From the cell containing the given text, extract its center point as [x, y] coordinate. 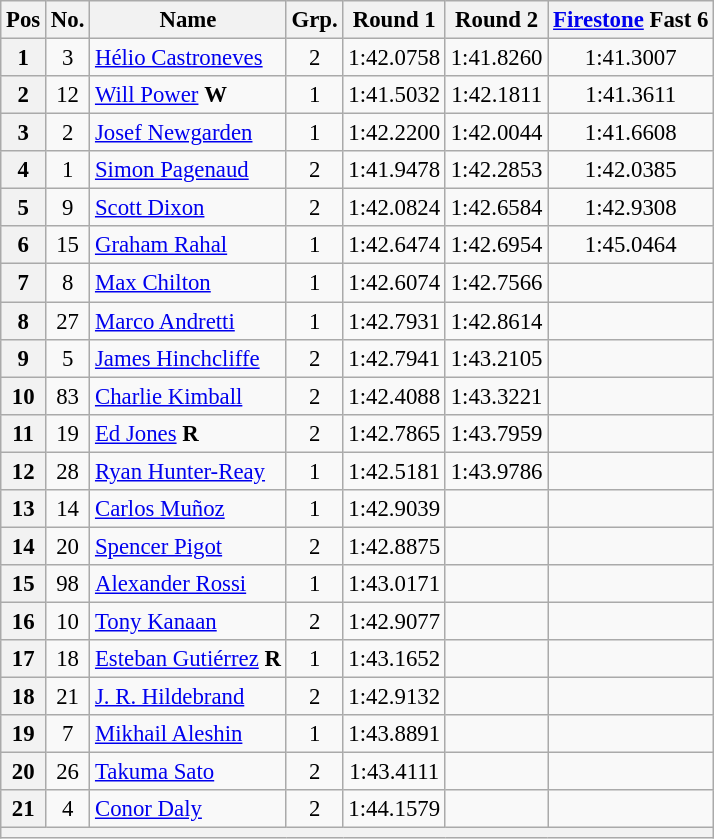
27 [68, 321]
Mikhail Aleshin [188, 734]
Esteban Gutiérrez R [188, 659]
1:43.1652 [394, 659]
Tony Kanaan [188, 621]
Marco Andretti [188, 321]
Alexander Rossi [188, 584]
28 [68, 471]
1:41.6608 [631, 133]
1:42.9039 [394, 509]
11 [24, 433]
Will Power W [188, 95]
1:42.9132 [394, 697]
1:43.3221 [496, 396]
1:42.0044 [496, 133]
26 [68, 772]
1:42.0824 [394, 208]
Spencer Pigot [188, 546]
1:42.6074 [394, 283]
Scott Dixon [188, 208]
1:42.7941 [394, 358]
83 [68, 396]
1:42.9308 [631, 208]
1:42.9077 [394, 621]
Round 2 [496, 20]
1:43.0171 [394, 584]
Pos [24, 20]
6 [24, 245]
1:43.9786 [496, 471]
1:42.6584 [496, 208]
1:43.7959 [496, 433]
1:42.8614 [496, 321]
1:43.8891 [394, 734]
Simon Pagenaud [188, 170]
Ed Jones R [188, 433]
1:45.0464 [631, 245]
17 [24, 659]
Graham Rahal [188, 245]
1:44.1579 [394, 809]
Ryan Hunter-Reay [188, 471]
98 [68, 584]
Round 1 [394, 20]
1:42.7566 [496, 283]
1:42.6954 [496, 245]
Takuma Sato [188, 772]
1:42.1811 [496, 95]
16 [24, 621]
1:42.2853 [496, 170]
Firestone Fast 6 [631, 20]
1:43.4111 [394, 772]
13 [24, 509]
J. R. Hildebrand [188, 697]
Charlie Kimball [188, 396]
1:42.5181 [394, 471]
1:42.0385 [631, 170]
Conor Daly [188, 809]
No. [68, 20]
1:41.3007 [631, 58]
Hélio Castroneves [188, 58]
1:42.4088 [394, 396]
1:42.2200 [394, 133]
1:41.9478 [394, 170]
1:42.6474 [394, 245]
1:42.7865 [394, 433]
Josef Newgarden [188, 133]
Carlos Muñoz [188, 509]
Max Chilton [188, 283]
Grp. [314, 20]
1:41.5032 [394, 95]
1:43.2105 [496, 358]
1:42.8875 [394, 546]
1:41.3611 [631, 95]
1:41.8260 [496, 58]
James Hinchcliffe [188, 358]
1:42.0758 [394, 58]
Name [188, 20]
1:42.7931 [394, 321]
